Identify which cell holds the provided text, then report its (X, Y) central coordinate. 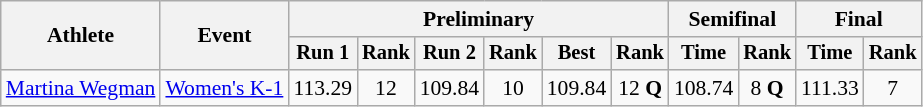
Preliminary (478, 19)
Run 1 (322, 54)
Women's K-1 (224, 88)
Event (224, 36)
Semifinal (732, 19)
Martina Wegman (81, 88)
Run 2 (450, 54)
Athlete (81, 36)
113.29 (322, 88)
7 (893, 88)
Final (858, 19)
111.33 (830, 88)
12 (386, 88)
10 (513, 88)
Best (576, 54)
8 Q (767, 88)
12 Q (640, 88)
108.74 (704, 88)
